Identify which cell holds the provided text, then report its (x, y) central coordinate. 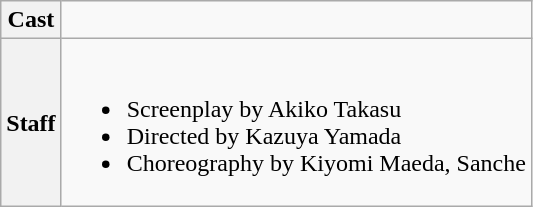
Staff (31, 122)
Screenplay by Akiko TakasuDirected by Kazuya YamadaChoreography by Kiyomi Maeda, Sanche (296, 122)
Cast (31, 20)
